Return (X, Y) of the center of cell containing provided text 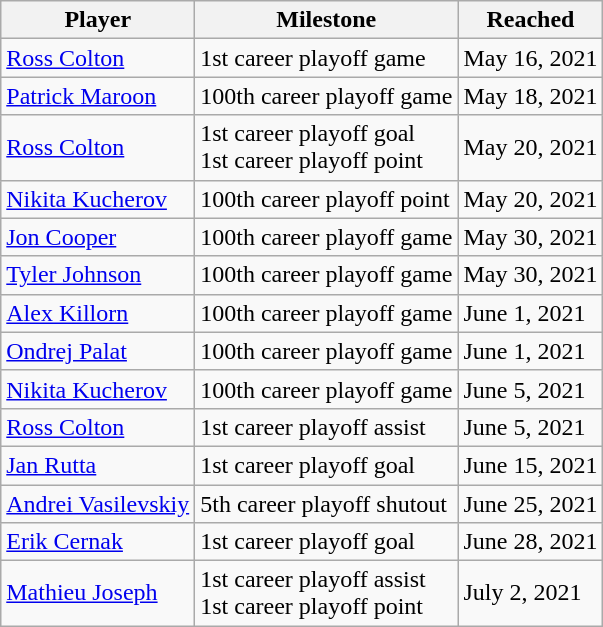
Mathieu Joseph (98, 594)
Patrick Maroon (98, 96)
Tyler Johnson (98, 275)
May 16, 2021 (530, 58)
Reached (530, 20)
Milestone (326, 20)
Jan Rutta (98, 465)
June 28, 2021 (530, 542)
Erik Cernak (98, 542)
1st career playoff assist (326, 427)
100th career playoff point (326, 199)
1st career playoff game (326, 58)
5th career playoff shutout (326, 503)
June 25, 2021 (530, 503)
June 15, 2021 (530, 465)
Jon Cooper (98, 237)
Alex Killorn (98, 313)
Andrei Vasilevskiy (98, 503)
May 18, 2021 (530, 96)
July 2, 2021 (530, 594)
Player (98, 20)
1st career playoff goal1st career playoff point (326, 148)
Ondrej Palat (98, 351)
1st career playoff assist1st career playoff point (326, 594)
